Return [X, Y] of the center of cell containing provided text 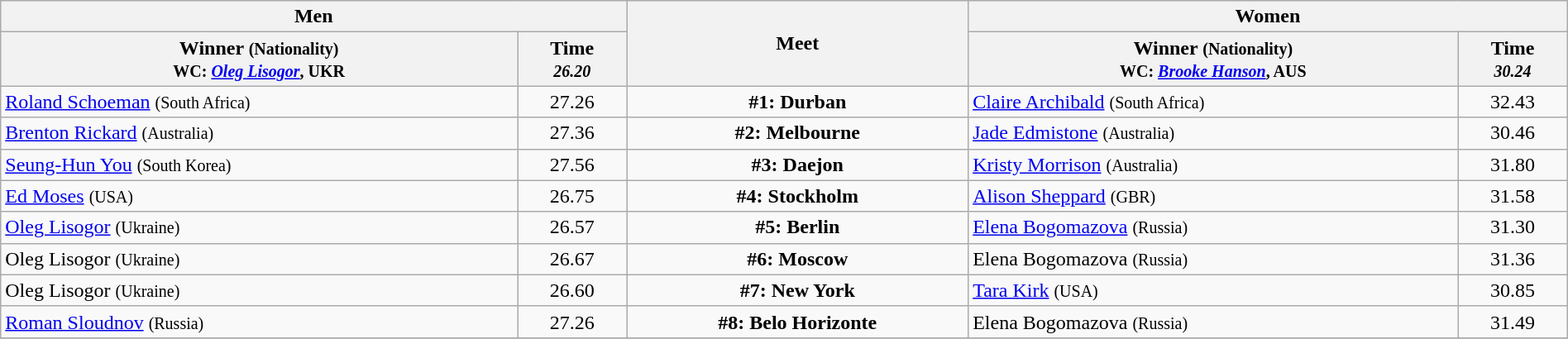
Winner (Nationality)WC: Oleg Lisogor, UKR [260, 60]
#3: Daejon [797, 165]
Women [1269, 17]
Men [314, 17]
Roman Sloudnov (Russia) [260, 322]
Time30.24 [1513, 60]
#6: Moscow [797, 259]
Winner (Nationality)WC: Brooke Hanson, AUS [1213, 60]
Tara Kirk (USA) [1213, 290]
26.57 [572, 227]
31.36 [1513, 259]
Time26.20 [572, 60]
#8: Belo Horizonte [797, 322]
#1: Durban [797, 102]
31.58 [1513, 196]
31.80 [1513, 165]
26.75 [572, 196]
#5: Berlin [797, 227]
Jade Edmistone (Australia) [1213, 133]
Claire Archibald (South Africa) [1213, 102]
#2: Melbourne [797, 133]
#7: New York [797, 290]
Alison Sheppard (GBR) [1213, 196]
30.46 [1513, 133]
26.67 [572, 259]
27.36 [572, 133]
Ed Moses (USA) [260, 196]
Seung-Hun You (South Korea) [260, 165]
32.43 [1513, 102]
26.60 [572, 290]
27.56 [572, 165]
30.85 [1513, 290]
#4: Stockholm [797, 196]
31.30 [1513, 227]
Brenton Rickard (Australia) [260, 133]
Kristy Morrison (Australia) [1213, 165]
Meet [797, 43]
31.49 [1513, 322]
Roland Schoeman (South Africa) [260, 102]
